Output the [X, Y] coordinate of the center of the cell containing the given text.  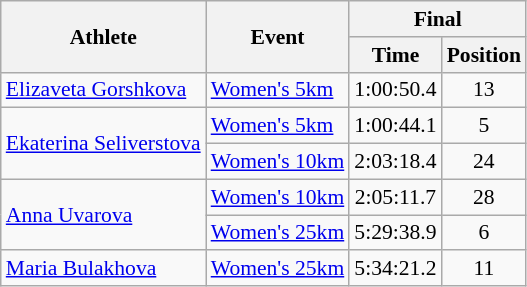
5:29:38.9 [395, 233]
6 [484, 233]
5 [484, 126]
5:34:21.2 [395, 269]
28 [484, 197]
24 [484, 162]
Time [395, 55]
2:05:11.7 [395, 197]
Anna Uvarova [104, 214]
Event [278, 36]
2:03:18.4 [395, 162]
1:00:44.1 [395, 126]
Final [438, 19]
Athlete [104, 36]
Position [484, 55]
1:00:50.4 [395, 90]
Maria Bulakhova [104, 269]
11 [484, 269]
Elizaveta Gorshkova [104, 90]
Ekaterina Seliverstova [104, 144]
13 [484, 90]
